Provide the [x, y] coordinate of the cell's center where the given text is located.  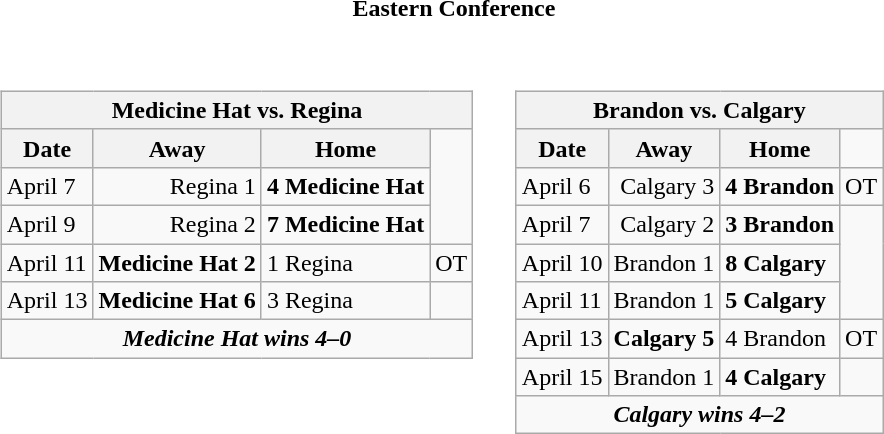
4 Calgary [780, 377]
8 Calgary [780, 263]
5 Calgary [780, 301]
7 Medicine Hat [345, 224]
Calgary 5 [664, 339]
4 Medicine Hat [345, 186]
Medicine Hat 6 [177, 301]
Medicine Hat wins 4–0 [237, 339]
3 Regina [345, 301]
Regina 1 [177, 186]
Calgary 3 [664, 186]
Calgary 2 [664, 224]
1 Regina [345, 263]
April 9 [47, 224]
April 6 [562, 186]
Medicine Hat vs. Regina [237, 110]
Regina 2 [177, 224]
3 Brandon [780, 224]
Calgary wins 4–2 [699, 415]
April 10 [562, 263]
April 15 [562, 377]
Brandon vs. Calgary [699, 110]
Medicine Hat 2 [177, 263]
